For the text-containing cell, return its midpoint in (X, Y) coordinate format. 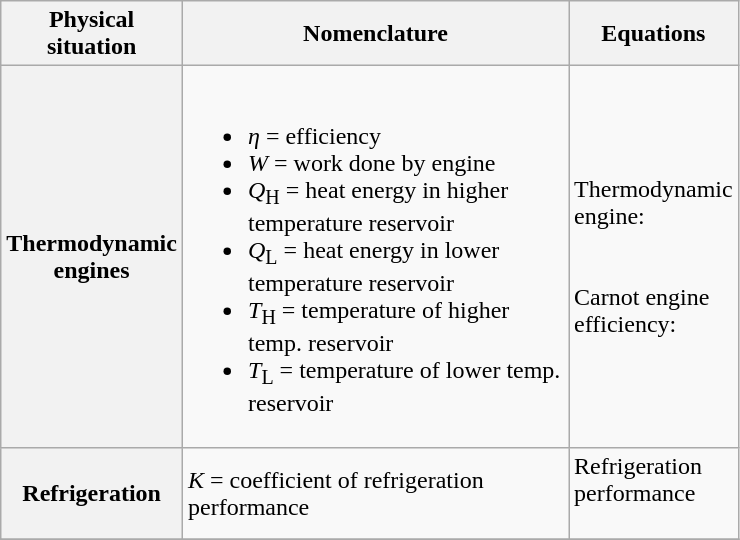
Thermodynamic engine:Carnot engine efficiency: (654, 256)
K = coefficient of refrigeration performance (375, 493)
Refrigeration performance (654, 493)
Thermodynamic engines (92, 256)
Nomenclature (375, 34)
Refrigeration (92, 493)
Physical situation (92, 34)
Equations (654, 34)
